Find where the given text appears and provide that cell's center as (X, Y) coordinate. 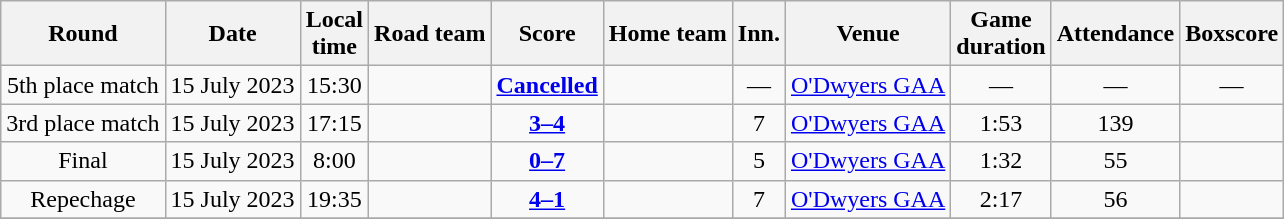
8:00 (334, 161)
17:15 (334, 123)
1:32 (1001, 161)
15:30 (334, 85)
Final (83, 161)
139 (1115, 123)
2:17 (1001, 199)
Home team (668, 34)
0–7 (547, 161)
Date (232, 34)
Attendance (1115, 34)
Localtime (334, 34)
5 (758, 161)
55 (1115, 161)
Venue (868, 34)
Inn. (758, 34)
Round (83, 34)
Repechage (83, 199)
Cancelled (547, 85)
4–1 (547, 199)
3–4 (547, 123)
19:35 (334, 199)
Boxscore (1232, 34)
5th place match (83, 85)
Road team (430, 34)
3rd place match (83, 123)
Score (547, 34)
1:53 (1001, 123)
Gameduration (1001, 34)
56 (1115, 199)
